Detect which cell encompasses the target text, then output its [x, y] center coordinate. 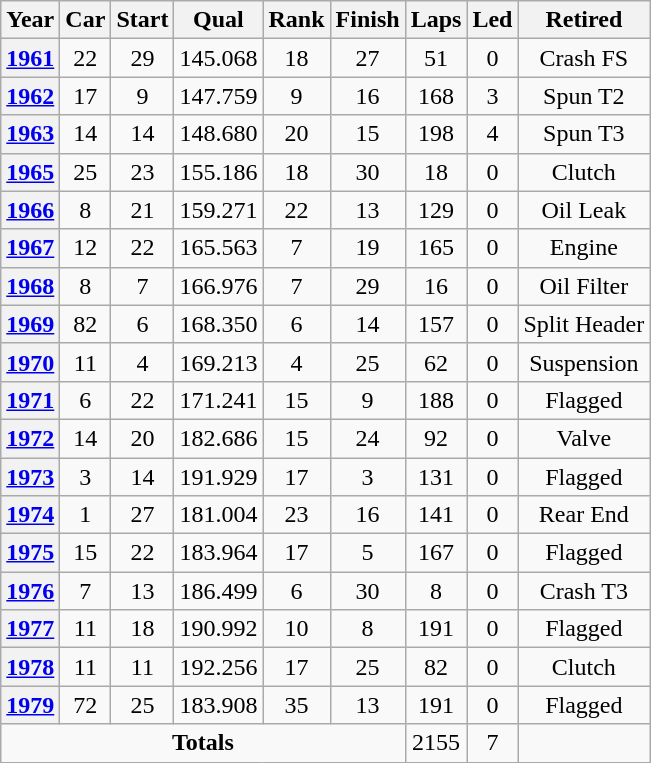
92 [436, 438]
181.004 [218, 515]
72 [86, 705]
Valve [584, 438]
192.256 [218, 667]
165.563 [218, 248]
191.929 [218, 477]
5 [368, 553]
Led [492, 20]
190.992 [218, 629]
1977 [30, 629]
Rank [296, 20]
19 [368, 248]
148.680 [218, 134]
Rear End [584, 515]
Laps [436, 20]
157 [436, 324]
1962 [30, 96]
198 [436, 134]
1969 [30, 324]
155.186 [218, 172]
1979 [30, 705]
141 [436, 515]
62 [436, 362]
1 [86, 515]
168.350 [218, 324]
2155 [436, 743]
Split Header [584, 324]
Year [30, 20]
Engine [584, 248]
145.068 [218, 58]
131 [436, 477]
Crash FS [584, 58]
21 [142, 210]
1965 [30, 172]
51 [436, 58]
1978 [30, 667]
24 [368, 438]
167 [436, 553]
1967 [30, 248]
1966 [30, 210]
Finish [368, 20]
169.213 [218, 362]
1970 [30, 362]
168 [436, 96]
1975 [30, 553]
Oil Leak [584, 210]
129 [436, 210]
Totals [203, 743]
Crash T3 [584, 591]
Qual [218, 20]
186.499 [218, 591]
171.241 [218, 400]
1976 [30, 591]
Suspension [584, 362]
182.686 [218, 438]
1968 [30, 286]
159.271 [218, 210]
12 [86, 248]
Spun T3 [584, 134]
183.908 [218, 705]
1971 [30, 400]
1961 [30, 58]
166.976 [218, 286]
Oil Filter [584, 286]
147.759 [218, 96]
1963 [30, 134]
10 [296, 629]
183.964 [218, 553]
1973 [30, 477]
1974 [30, 515]
35 [296, 705]
Car [86, 20]
1972 [30, 438]
Spun T2 [584, 96]
165 [436, 248]
Start [142, 20]
Retired [584, 20]
188 [436, 400]
